Detect which cell encompasses the target text, then output its (x, y) center coordinate. 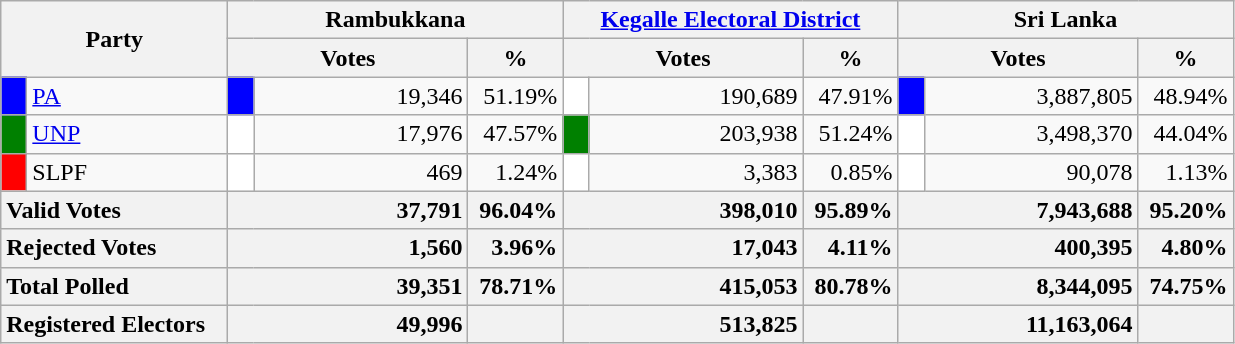
Rejected Votes (114, 248)
17,976 (361, 134)
190,689 (696, 96)
47.91% (850, 96)
78.71% (516, 286)
Total Polled (114, 286)
400,395 (1018, 248)
48.94% (1186, 96)
39,351 (348, 286)
4.11% (850, 248)
398,010 (683, 210)
Kegalle Electoral District (730, 20)
51.24% (850, 134)
11,163,064 (1018, 324)
UNP (128, 134)
Rambukkana (396, 20)
37,791 (348, 210)
51.19% (516, 96)
95.20% (1186, 210)
1.13% (1186, 172)
513,825 (683, 324)
3,887,805 (1031, 96)
47.57% (516, 134)
0.85% (850, 172)
74.75% (1186, 286)
3,383 (696, 172)
Party (114, 39)
469 (361, 172)
SLPF (128, 172)
203,938 (696, 134)
Registered Electors (114, 324)
Valid Votes (114, 210)
4.80% (1186, 248)
90,078 (1031, 172)
Sri Lanka (1066, 20)
1.24% (516, 172)
3.96% (516, 248)
44.04% (1186, 134)
3,498,370 (1031, 134)
80.78% (850, 286)
8,344,095 (1018, 286)
415,053 (683, 286)
PA (128, 96)
96.04% (516, 210)
1,560 (348, 248)
49,996 (348, 324)
95.89% (850, 210)
17,043 (683, 248)
7,943,688 (1018, 210)
19,346 (361, 96)
